Find where the given text appears and provide that cell's center as [X, Y] coordinate. 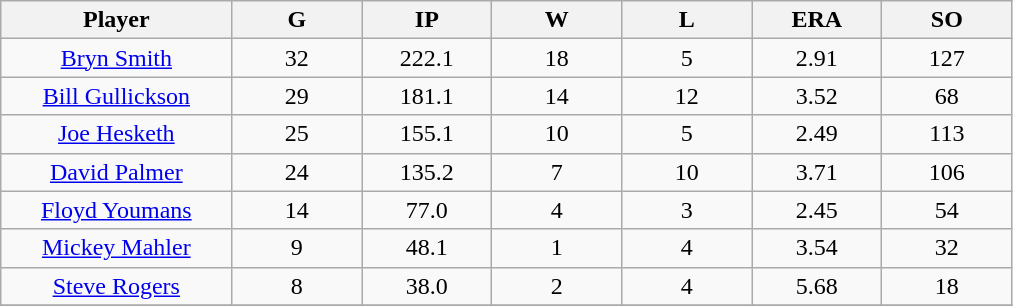
8 [297, 286]
2.45 [817, 210]
1 [557, 248]
106 [947, 172]
135.2 [427, 172]
3.54 [817, 248]
2.49 [817, 134]
3 [687, 210]
68 [947, 96]
Mickey Mahler [116, 248]
IP [427, 20]
38.0 [427, 286]
48.1 [427, 248]
Bryn Smith [116, 58]
9 [297, 248]
2 [557, 286]
Joe Hesketh [116, 134]
L [687, 20]
W [557, 20]
127 [947, 58]
David Palmer [116, 172]
181.1 [427, 96]
Bill Gullickson [116, 96]
Floyd Youmans [116, 210]
54 [947, 210]
24 [297, 172]
Steve Rogers [116, 286]
3.71 [817, 172]
SO [947, 20]
222.1 [427, 58]
Player [116, 20]
2.91 [817, 58]
5.68 [817, 286]
155.1 [427, 134]
113 [947, 134]
ERA [817, 20]
77.0 [427, 210]
7 [557, 172]
12 [687, 96]
3.52 [817, 96]
25 [297, 134]
G [297, 20]
29 [297, 96]
